Return the (X, Y) coordinate for the center point of the cell that contains the specified text.  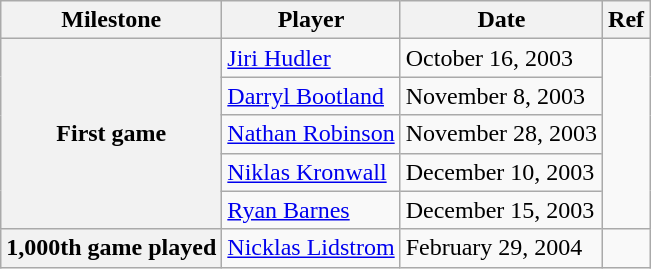
Niklas Kronwall (311, 172)
Nicklas Lidstrom (311, 248)
First game (112, 134)
November 28, 2003 (501, 134)
Milestone (112, 20)
December 10, 2003 (501, 172)
Ref (626, 20)
Nathan Robinson (311, 134)
December 15, 2003 (501, 210)
October 16, 2003 (501, 58)
Date (501, 20)
Player (311, 20)
Ryan Barnes (311, 210)
Darryl Bootland (311, 96)
November 8, 2003 (501, 96)
1,000th game played (112, 248)
February 29, 2004 (501, 248)
Jiri Hudler (311, 58)
